Find where the given text appears and provide that cell's center as (X, Y) coordinate. 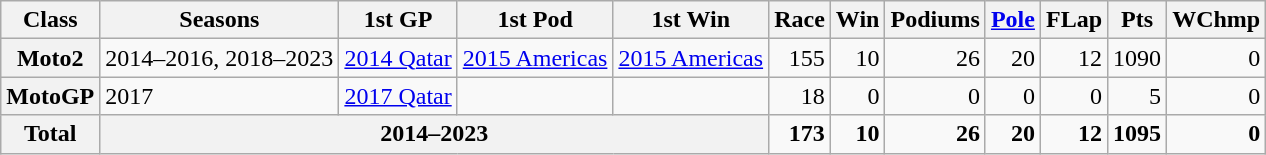
1st GP (398, 20)
1st Win (691, 20)
Class (50, 20)
2014–2016, 2018–2023 (220, 58)
Total (50, 134)
Pole (1012, 20)
WChmp (1216, 20)
18 (800, 96)
1st Pod (535, 20)
2014 Qatar (398, 58)
Race (800, 20)
Pts (1138, 20)
2017 (220, 96)
Seasons (220, 20)
MotoGP (50, 96)
1090 (1138, 58)
Moto2 (50, 58)
Podiums (935, 20)
FLap (1074, 20)
2017 Qatar (398, 96)
5 (1138, 96)
Win (858, 20)
2014–2023 (434, 134)
155 (800, 58)
1095 (1138, 134)
173 (800, 134)
